Determine the [x, y] coordinate at the center of the cell enclosing the given text.  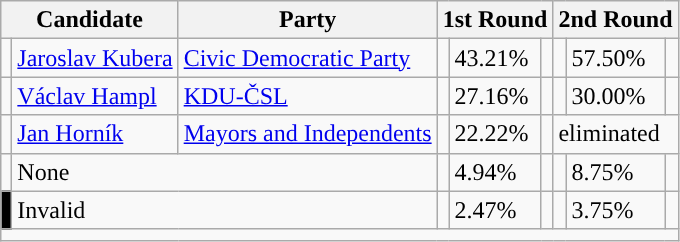
30.00% [616, 96]
KDU-ČSL [308, 96]
57.50% [616, 58]
27.16% [495, 96]
Invalid [224, 210]
Jaroslav Kubera [95, 58]
Civic Democratic Party [308, 58]
Candidate [90, 20]
Václav Hampl [95, 96]
Mayors and Independents [308, 134]
3.75% [616, 210]
43.21% [495, 58]
2nd Round [616, 20]
Jan Horník [95, 134]
2.47% [495, 210]
None [224, 172]
eliminated [616, 134]
8.75% [616, 172]
1st Round [495, 20]
Party [308, 20]
22.22% [495, 134]
4.94% [495, 172]
